Determine the [X, Y] coordinate at the center of the cell enclosing the given text.  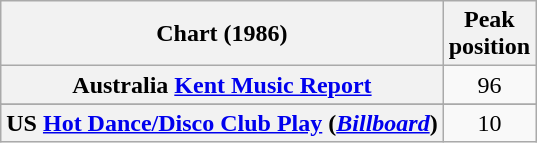
10 [489, 123]
96 [489, 85]
Peakposition [489, 34]
Chart (1986) [222, 34]
Australia Kent Music Report [222, 85]
US Hot Dance/Disco Club Play (Billboard) [222, 123]
